Capture the cell that displays the provided text and extract its [X, Y] central coordinate. 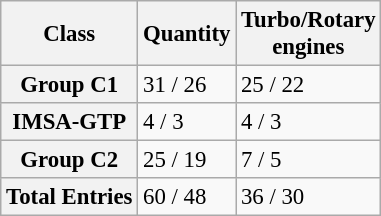
25 / 22 [308, 85]
25 / 19 [187, 160]
Class [70, 34]
60 / 48 [187, 197]
31 / 26 [187, 85]
Total Entries [70, 197]
Group C2 [70, 160]
7 / 5 [308, 160]
Quantity [187, 34]
36 / 30 [308, 197]
Group C1 [70, 85]
Turbo/Rotaryengines [308, 34]
IMSA-GTP [70, 122]
